Return the [X, Y] coordinate for the center point of the cell that contains the specified text.  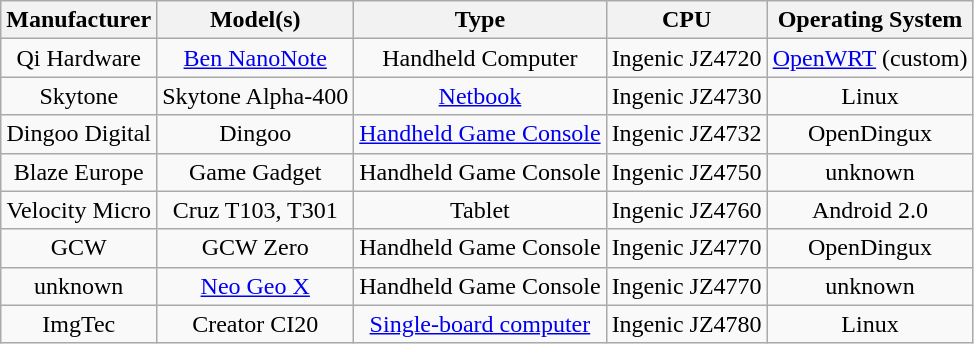
Creator CI20 [256, 324]
CPU [686, 20]
Neo Geo X [256, 286]
Ingenic JZ4750 [686, 172]
Cruz T103, T301 [256, 210]
GCW [79, 248]
Ingenic JZ4730 [686, 96]
Operating System [870, 20]
Velocity Micro [79, 210]
GCW Zero [256, 248]
Netbook [480, 96]
Dingoo [256, 134]
Ingenic JZ4732 [686, 134]
ImgTec [79, 324]
Tablet [480, 210]
Manufacturer [79, 20]
Blaze Europe [79, 172]
Dingoo Digital [79, 134]
Ingenic JZ4780 [686, 324]
Android 2.0 [870, 210]
Type [480, 20]
Game Gadget [256, 172]
Handheld Computer [480, 58]
OpenWRT (custom) [870, 58]
Ingenic JZ4760 [686, 210]
Ingenic JZ4720 [686, 58]
Skytone Alpha-400 [256, 96]
Qi Hardware [79, 58]
Single-board computer [480, 324]
Ben NanoNote [256, 58]
Model(s) [256, 20]
Skytone [79, 96]
